Output the (X, Y) coordinate of the center of the cell containing the given text.  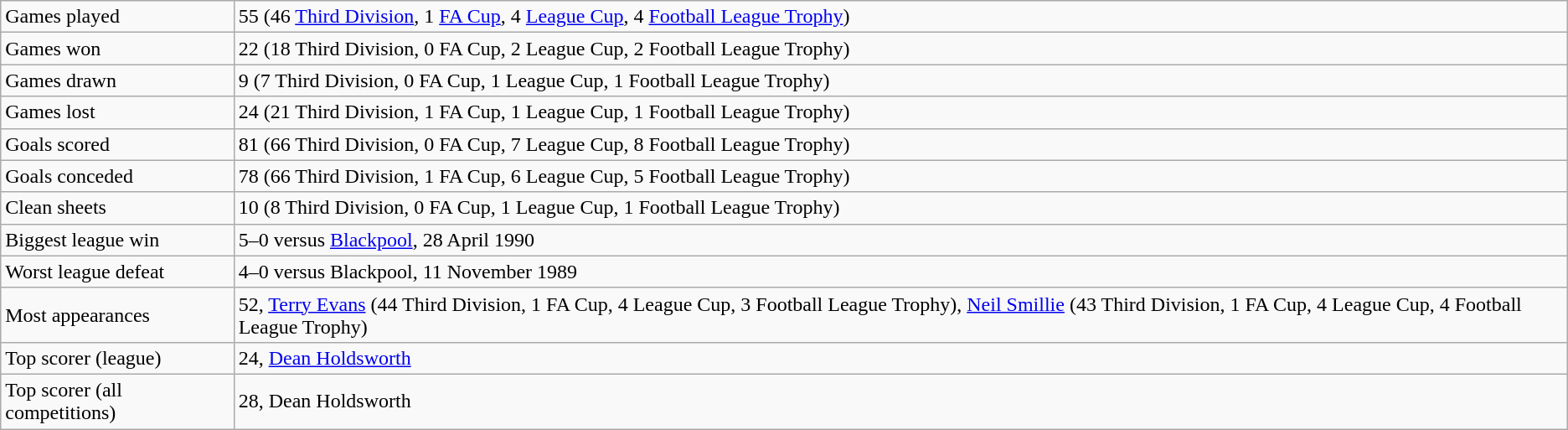
4–0 versus Blackpool, 11 November 1989 (900, 272)
Top scorer (all competitions) (117, 401)
81 (66 Third Division, 0 FA Cup, 7 League Cup, 8 Football League Trophy) (900, 144)
Biggest league win (117, 240)
24, Dean Holdsworth (900, 358)
Games drawn (117, 80)
28, Dean Holdsworth (900, 401)
10 (8 Third Division, 0 FA Cup, 1 League Cup, 1 Football League Trophy) (900, 208)
Most appearances (117, 315)
Games lost (117, 112)
Goals scored (117, 144)
Clean sheets (117, 208)
Worst league defeat (117, 272)
Top scorer (league) (117, 358)
5–0 versus Blackpool, 28 April 1990 (900, 240)
Goals conceded (117, 176)
22 (18 Third Division, 0 FA Cup, 2 League Cup, 2 Football League Trophy) (900, 49)
78 (66 Third Division, 1 FA Cup, 6 League Cup, 5 Football League Trophy) (900, 176)
Games played (117, 17)
9 (7 Third Division, 0 FA Cup, 1 League Cup, 1 Football League Trophy) (900, 80)
24 (21 Third Division, 1 FA Cup, 1 League Cup, 1 Football League Trophy) (900, 112)
Games won (117, 49)
55 (46 Third Division, 1 FA Cup, 4 League Cup, 4 Football League Trophy) (900, 17)
